Find where the given text appears and provide that cell's center as (x, y) coordinate. 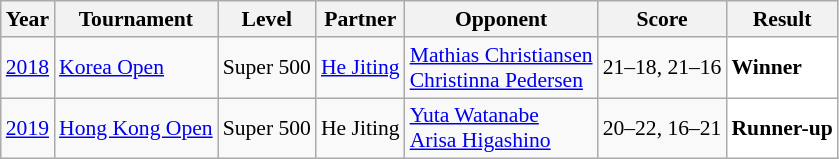
Mathias Christiansen Christinna Pedersen (502, 68)
Opponent (502, 19)
2018 (28, 68)
20–22, 16–21 (662, 128)
Tournament (136, 19)
2019 (28, 128)
Year (28, 19)
Yuta Watanabe Arisa Higashino (502, 128)
Level (267, 19)
Korea Open (136, 68)
21–18, 21–16 (662, 68)
Hong Kong Open (136, 128)
Score (662, 19)
Result (782, 19)
Runner-up (782, 128)
Partner (360, 19)
Winner (782, 68)
